Find where the given text appears and provide that cell's center as [X, Y] coordinate. 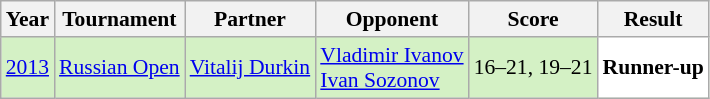
Runner-up [652, 68]
Tournament [120, 19]
16–21, 19–21 [534, 68]
Vitalij Durkin [250, 68]
Russian Open [120, 68]
Score [534, 19]
Result [652, 19]
Vladimir Ivanov Ivan Sozonov [392, 68]
Opponent [392, 19]
Partner [250, 19]
2013 [28, 68]
Year [28, 19]
